Output the (X, Y) coordinate of the center of the cell containing the given text.  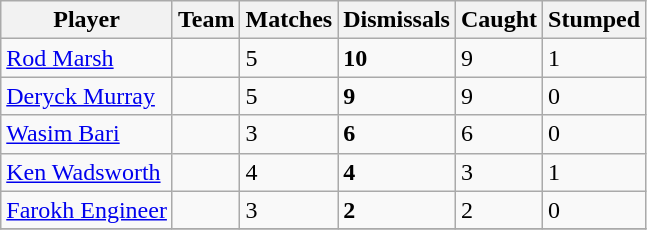
Wasim Bari (87, 134)
10 (397, 58)
Caught (498, 20)
Rod Marsh (87, 58)
Matches (289, 20)
Stumped (594, 20)
Dismissals (397, 20)
Player (87, 20)
Deryck Murray (87, 96)
Team (206, 20)
Ken Wadsworth (87, 172)
Farokh Engineer (87, 210)
